Provide the (X, Y) coordinate of the cell's center where the given text is located.  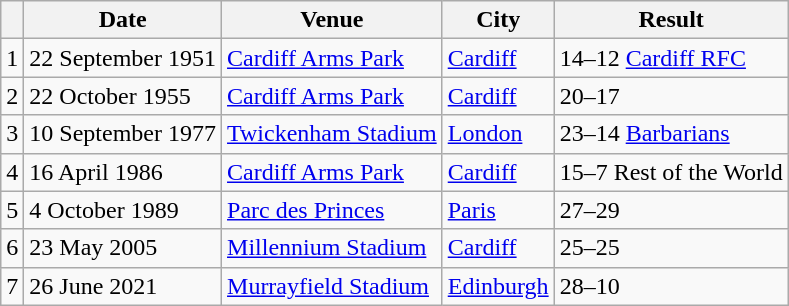
22 October 1955 (123, 96)
25–25 (671, 248)
Paris (498, 210)
20–17 (671, 96)
6 (12, 248)
City (498, 20)
Twickenham Stadium (332, 134)
7 (12, 286)
26 June 2021 (123, 286)
10 September 1977 (123, 134)
5 (12, 210)
2 (12, 96)
28–10 (671, 286)
4 October 1989 (123, 210)
1 (12, 58)
Murrayfield Stadium (332, 286)
22 September 1951 (123, 58)
Date (123, 20)
14–12 Cardiff RFC (671, 58)
4 (12, 172)
23 May 2005 (123, 248)
Venue (332, 20)
Parc des Princes (332, 210)
27–29 (671, 210)
15–7 Rest of the World (671, 172)
3 (12, 134)
Result (671, 20)
16 April 1986 (123, 172)
London (498, 134)
Millennium Stadium (332, 248)
23–14 Barbarians (671, 134)
Edinburgh (498, 286)
